Return (x, y) of the center of cell containing provided text 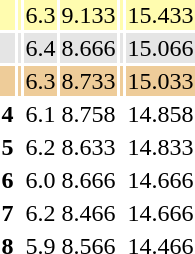
14.858 (160, 114)
6.4 (40, 48)
6 (8, 180)
14.833 (160, 147)
15.066 (160, 48)
6.1 (40, 114)
8.466 (88, 213)
5 (8, 147)
8.733 (88, 81)
8.633 (88, 147)
6.0 (40, 180)
15.033 (160, 81)
4 (8, 114)
9.133 (88, 15)
7 (8, 213)
8.758 (88, 114)
15.433 (160, 15)
